Identify which cell holds the provided text, then report its [x, y] central coordinate. 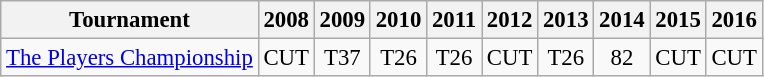
82 [622, 58]
T37 [342, 58]
Tournament [130, 20]
2009 [342, 20]
2011 [454, 20]
2014 [622, 20]
2008 [286, 20]
2012 [510, 20]
The Players Championship [130, 58]
2015 [678, 20]
2016 [734, 20]
2010 [398, 20]
2013 [566, 20]
